For the text-containing cell, return its midpoint in [x, y] coordinate format. 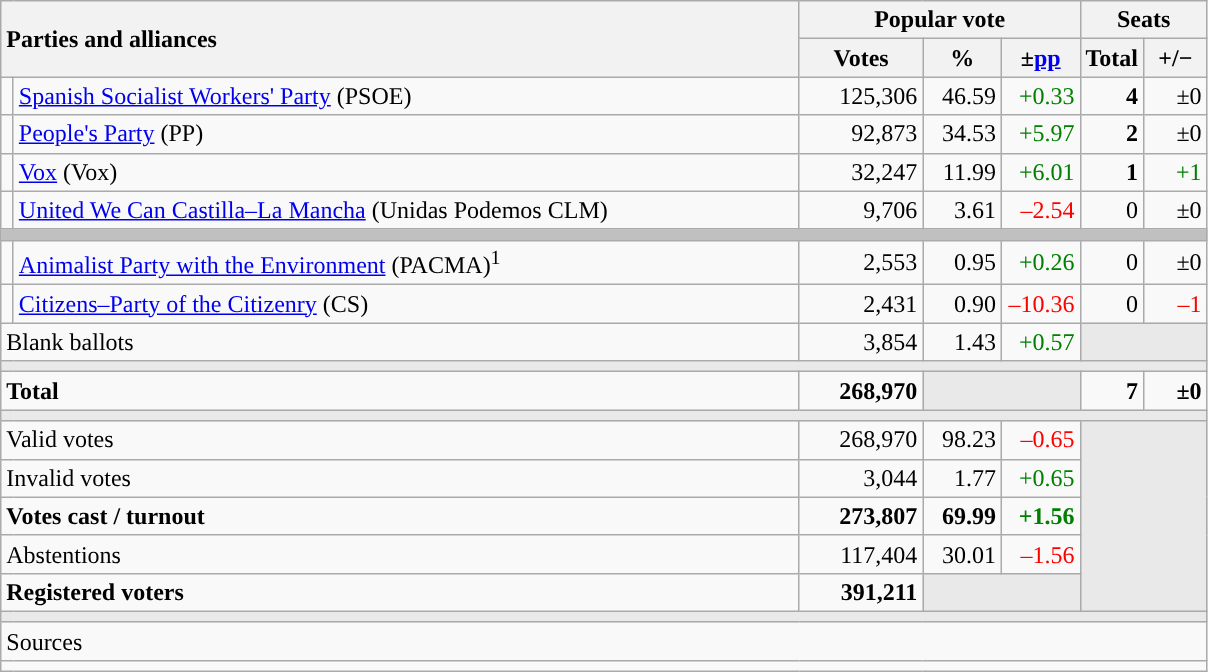
3.61 [962, 210]
98.23 [962, 440]
2 [1112, 134]
273,807 [861, 516]
–2.54 [1040, 210]
±pp [1040, 58]
Popular vote [940, 20]
125,306 [861, 96]
32,247 [861, 172]
11.99 [962, 172]
Registered voters [400, 592]
9,706 [861, 210]
% [962, 58]
+/− [1176, 58]
+0.65 [1040, 478]
391,211 [861, 592]
Blank ballots [400, 342]
Abstentions [400, 554]
+0.57 [1040, 342]
Citizens–Party of the Citizenry (CS) [406, 304]
1.43 [962, 342]
Votes [861, 58]
Spanish Socialist Workers' Party (PSOE) [406, 96]
–10.36 [1040, 304]
+1.56 [1040, 516]
3,044 [861, 478]
46.59 [962, 96]
–1.56 [1040, 554]
–1 [1176, 304]
+5.97 [1040, 134]
4 [1112, 96]
+0.26 [1040, 262]
–0.65 [1040, 440]
United We Can Castilla–La Mancha (Unidas Podemos CLM) [406, 210]
7 [1112, 391]
1 [1112, 172]
People's Party (PP) [406, 134]
Votes cast / turnout [400, 516]
92,873 [861, 134]
Vox (Vox) [406, 172]
Seats [1144, 20]
34.53 [962, 134]
Invalid votes [400, 478]
0.90 [962, 304]
Sources [604, 641]
30.01 [962, 554]
Animalist Party with the Environment (PACMA)1 [406, 262]
69.99 [962, 516]
+0.33 [1040, 96]
1.77 [962, 478]
2,431 [861, 304]
Parties and alliances [400, 39]
2,553 [861, 262]
Valid votes [400, 440]
+1 [1176, 172]
117,404 [861, 554]
+6.01 [1040, 172]
3,854 [861, 342]
0.95 [962, 262]
